Extract the (X, Y) coordinate from the center of the cell holding the provided text.  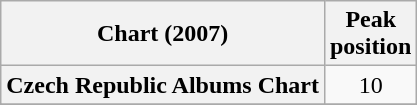
Czech Republic Albums Chart (163, 85)
Chart (2007) (163, 34)
10 (370, 85)
Peakposition (370, 34)
